Provide the [X, Y] coordinate of the cell's center where the given text is located.  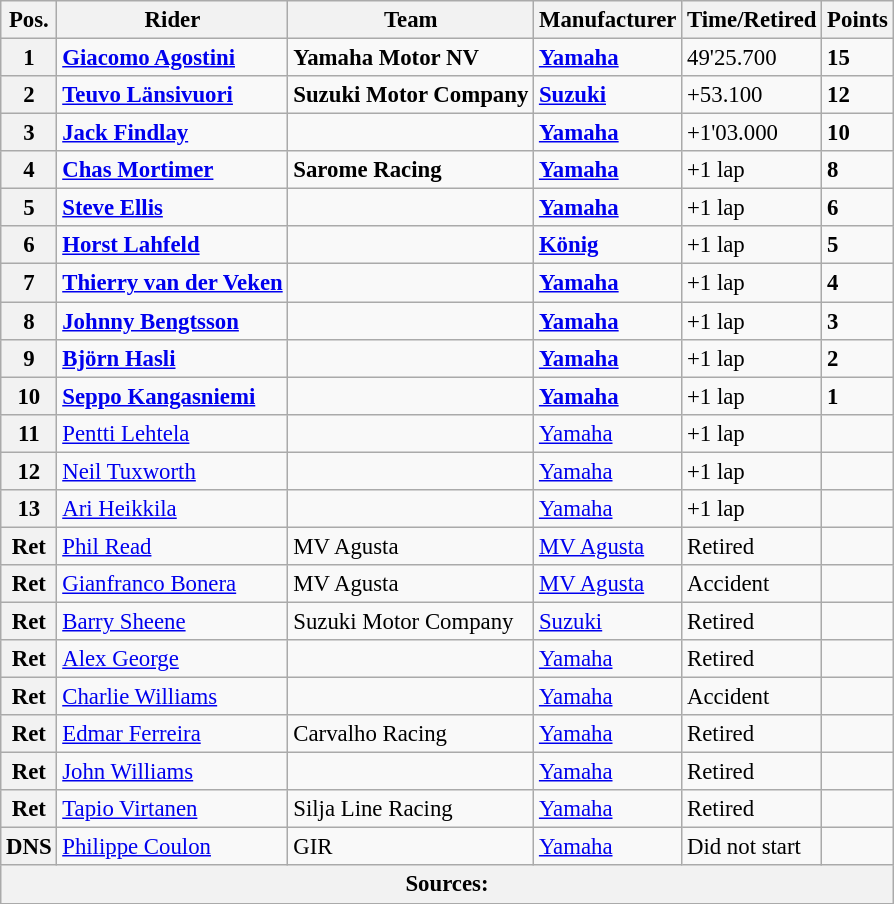
Teuvo Länsivuori [172, 95]
Phil Read [172, 546]
Sources: [447, 885]
+53.100 [752, 95]
Carvalho Racing [411, 734]
Charlie Williams [172, 697]
Neil Tuxworth [172, 471]
Sarome Racing [411, 170]
Edmar Ferreira [172, 734]
7 [29, 283]
Ari Heikkila [172, 509]
Horst Lahfeld [172, 245]
Pentti Lehtela [172, 433]
+1'03.000 [752, 133]
DNS [29, 847]
Rider [172, 20]
Pos. [29, 20]
Chas Mortimer [172, 170]
Alex George [172, 659]
Seppo Kangasniemi [172, 396]
Björn Hasli [172, 358]
Giacomo Agostini [172, 58]
9 [29, 358]
Yamaha Motor NV [411, 58]
König [608, 245]
Manufacturer [608, 20]
Tapio Virtanen [172, 809]
49'25.700 [752, 58]
Philippe Coulon [172, 847]
Thierry van der Veken [172, 283]
11 [29, 433]
GIR [411, 847]
Barry Sheene [172, 621]
Team [411, 20]
Johnny Bengtsson [172, 321]
Silja Line Racing [411, 809]
John Williams [172, 772]
15 [858, 58]
Points [858, 20]
Gianfranco Bonera [172, 584]
Steve Ellis [172, 208]
Did not start [752, 847]
Time/Retired [752, 20]
Jack Findlay [172, 133]
13 [29, 509]
